Return the (x, y) coordinate for the center point of the cell that contains the specified text.  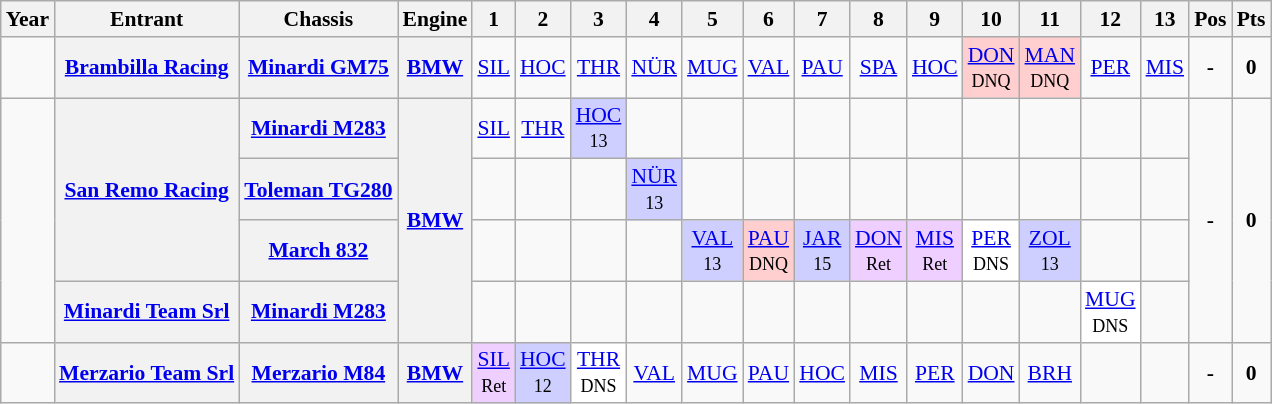
Entrant (146, 19)
4 (654, 19)
6 (769, 19)
SILRet (494, 372)
DONRet (878, 250)
11 (1050, 19)
Pos (1210, 19)
PAUDNQ (769, 250)
ZOL13 (1050, 250)
MUGDNS (1110, 312)
BRH (1050, 372)
3 (599, 19)
10 (992, 19)
MANDNQ (1050, 68)
SPA (878, 68)
2 (543, 19)
Minardi GM75 (318, 68)
Merzario M84 (318, 372)
Year (28, 19)
March 832 (318, 250)
12 (1110, 19)
Chassis (318, 19)
13 (1166, 19)
Brambilla Racing (146, 68)
Toleman TG280 (318, 190)
1 (494, 19)
NÜR13 (654, 190)
THRDNS (599, 372)
MISRet (935, 250)
Engine (436, 19)
JAR15 (822, 250)
9 (935, 19)
NÜR (654, 68)
8 (878, 19)
Pts (1252, 19)
HOC12 (543, 372)
HOC13 (599, 128)
DON (992, 372)
Minardi Team Srl (146, 312)
7 (822, 19)
PERDNS (992, 250)
San Remo Racing (146, 190)
Merzario Team Srl (146, 372)
5 (712, 19)
VAL13 (712, 250)
DONDNQ (992, 68)
